Output the (x, y) coordinate of the center of the cell containing the given text.  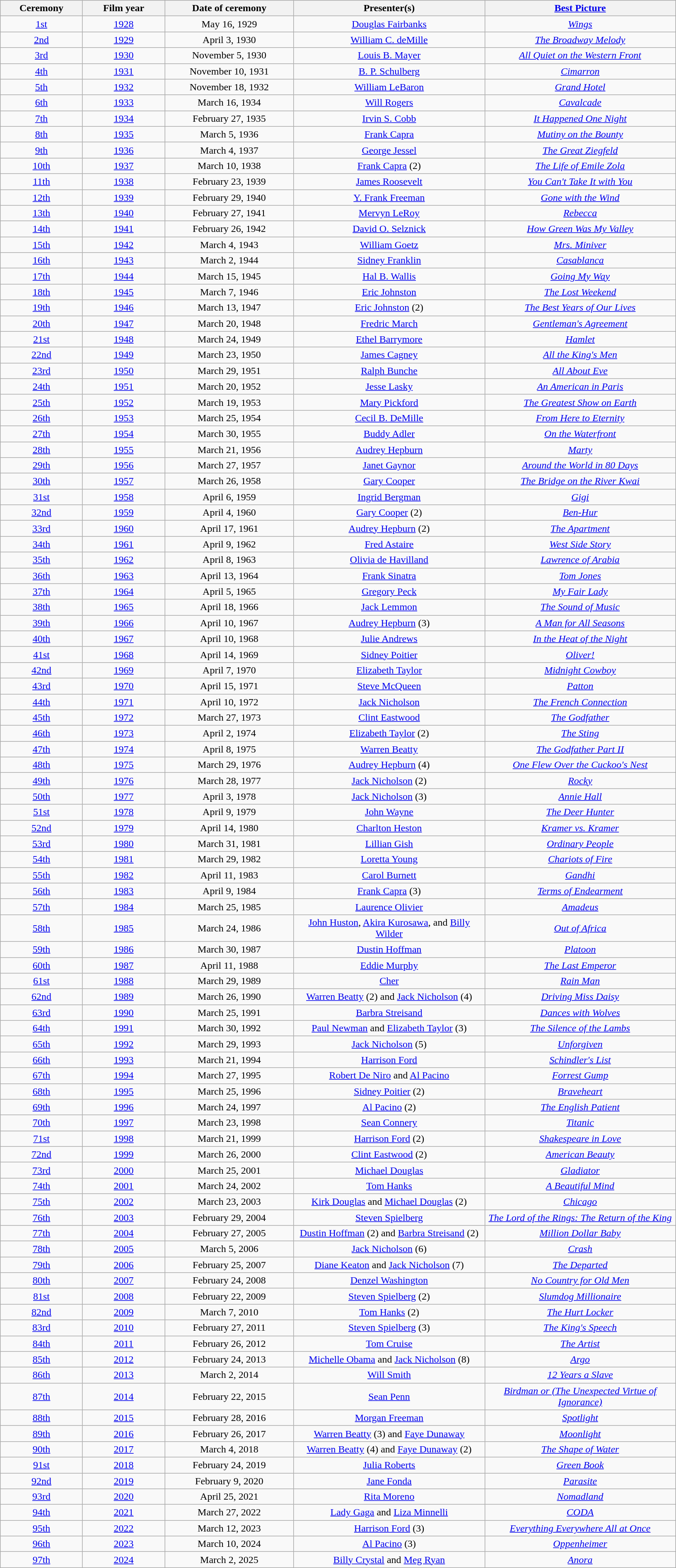
2016 (123, 1433)
Frank Capra (2) (389, 166)
Birdman or (The Unexpected Virtue of Ignorance) (580, 1397)
February 26, 1942 (229, 229)
95th (41, 1528)
Mrs. Miniver (580, 245)
Chicago (580, 1201)
April 11, 1983 (229, 875)
Terms of Endearment (580, 891)
The Broadway Melody (580, 40)
1935 (123, 134)
1944 (123, 276)
2013 (123, 1375)
February 27, 1941 (229, 213)
1986 (123, 949)
Michelle Obama and Jack Nicholson (8) (389, 1359)
Denzel Washington (389, 1281)
The Lost Weekend (580, 292)
2000 (123, 1170)
It Happened One Night (580, 118)
93rd (41, 1497)
Everything Everywhere All at Once (580, 1528)
March 23, 2003 (229, 1201)
Tom Hanks (389, 1186)
Audrey Hepburn (3) (389, 623)
David O. Selznick (389, 229)
March 2, 2014 (229, 1375)
Elizabeth Taylor (2) (389, 733)
March 25, 2001 (229, 1170)
Tom Cruise (389, 1344)
Clint Eastwood (2) (389, 1154)
72nd (41, 1154)
Will Smith (389, 1375)
6th (41, 103)
Annie Hall (580, 796)
All Quiet on the Western Front (580, 55)
Carol Burnett (389, 875)
March 15, 1945 (229, 276)
Hal B. Wallis (389, 276)
April 9, 1979 (229, 812)
41st (41, 654)
1937 (123, 166)
Rita Moreno (389, 1497)
James Roosevelt (389, 181)
April 4, 1960 (229, 513)
Kramer vs. Kramer (580, 828)
Eric Johnston (389, 292)
George Jessel (389, 150)
Ingrid Bergman (389, 497)
Douglas Fairbanks (389, 24)
82nd (41, 1312)
1964 (123, 591)
1967 (123, 639)
Michael Douglas (389, 1170)
March 4, 2018 (229, 1449)
An American in Paris (580, 386)
Nomadland (580, 1497)
March 12, 2023 (229, 1528)
11th (41, 181)
1938 (123, 181)
Julia Roberts (389, 1465)
52nd (41, 828)
2009 (123, 1312)
62nd (41, 997)
31st (41, 497)
1943 (123, 261)
November 18, 1932 (229, 87)
The Silence of the Lambs (580, 1028)
Robert De Niro and Al Pacino (389, 1076)
February 27, 1935 (229, 118)
2024 (123, 1560)
March 24, 1949 (229, 339)
Mutiny on the Bounty (580, 134)
1934 (123, 118)
1969 (123, 670)
The Sound of Music (580, 607)
1940 (123, 213)
97th (41, 1560)
March 2, 2025 (229, 1560)
79th (41, 1265)
2019 (123, 1481)
94th (41, 1513)
The Artist (580, 1344)
2017 (123, 1449)
Shakespeare in Love (580, 1139)
Green Book (580, 1465)
68th (41, 1091)
38th (41, 607)
Steven Spielberg (389, 1217)
1950 (123, 371)
1990 (123, 1013)
Unforgiven (580, 1044)
1980 (123, 844)
Al Pacino (2) (389, 1107)
March 20, 1952 (229, 386)
March 4, 1943 (229, 245)
96th (41, 1544)
2018 (123, 1465)
April 3, 1978 (229, 796)
5th (41, 87)
1936 (123, 150)
Grand Hotel (580, 87)
1959 (123, 513)
92nd (41, 1481)
March 24, 1997 (229, 1107)
15th (41, 245)
1974 (123, 749)
Jack Lemmon (389, 607)
1991 (123, 1028)
32nd (41, 513)
Fred Astaire (389, 544)
59th (41, 949)
56th (41, 891)
March 24, 2002 (229, 1186)
March 7, 1946 (229, 292)
1947 (123, 323)
Frank Sinatra (389, 576)
Mary Pickford (389, 402)
Gentleman's Agreement (580, 323)
Eric Johnston (2) (389, 308)
The English Patient (580, 1107)
Gigi (580, 497)
April 5, 1965 (229, 591)
Oppenheimer (580, 1544)
1933 (123, 103)
March 26, 1990 (229, 997)
1948 (123, 339)
Fredric March (389, 323)
Elizabeth Taylor (389, 670)
1994 (123, 1076)
February 24, 2019 (229, 1465)
March 30, 1955 (229, 434)
Harrison Ford (3) (389, 1528)
Will Rogers (389, 103)
40th (41, 639)
1978 (123, 812)
February 22, 2009 (229, 1296)
West Side Story (580, 544)
1931 (123, 71)
February 22, 2015 (229, 1397)
2021 (123, 1513)
Presenter(s) (389, 8)
Jesse Lasky (389, 386)
1985 (123, 928)
The Lord of the Rings: The Return of the King (580, 1217)
Cimarron (580, 71)
1951 (123, 386)
March 2, 1944 (229, 261)
1963 (123, 576)
Oliver! (580, 654)
Gone with the Wind (580, 198)
March 26, 2000 (229, 1154)
4th (41, 71)
2020 (123, 1497)
You Can't Take It with You (580, 181)
April 7, 1970 (229, 670)
14th (41, 229)
Sean Penn (389, 1397)
Lady Gaga and Liza Minnelli (389, 1513)
2010 (123, 1328)
22nd (41, 355)
B. P. Schulberg (389, 71)
53rd (41, 844)
American Beauty (580, 1154)
1945 (123, 292)
Steven Spielberg (2) (389, 1296)
Million Dollar Baby (580, 1233)
1993 (123, 1060)
April 9, 1962 (229, 544)
The Hurt Locker (580, 1312)
9th (41, 150)
Jack Nicholson (6) (389, 1249)
Olivia de Havilland (389, 560)
Warren Beatty (4) and Faye Dunaway (2) (389, 1449)
46th (41, 733)
February 24, 2008 (229, 1281)
Frank Capra (389, 134)
March 16, 1934 (229, 103)
February 9, 2020 (229, 1481)
73rd (41, 1170)
Barbra Streisand (389, 1013)
Steven Spielberg (3) (389, 1328)
2004 (123, 1233)
CODA (580, 1513)
2022 (123, 1528)
8th (41, 134)
Morgan Freeman (389, 1418)
The Godfather (580, 718)
Gary Cooper (2) (389, 513)
John Wayne (389, 812)
March 25, 1996 (229, 1091)
The Best Years of Our Lives (580, 308)
21st (41, 339)
Eddie Murphy (389, 965)
13th (41, 213)
Janet Gaynor (389, 466)
November 10, 1931 (229, 71)
March 23, 1998 (229, 1123)
Warren Beatty (2) and Jack Nicholson (4) (389, 997)
Casablanca (580, 261)
50th (41, 796)
Forrest Gump (580, 1076)
March 29, 1989 (229, 981)
76th (41, 1217)
87th (41, 1397)
24th (41, 386)
27th (41, 434)
Sidney Poitier (2) (389, 1091)
Mervyn LeRoy (389, 213)
March 30, 1992 (229, 1028)
80th (41, 1281)
Parasite (580, 1481)
34th (41, 544)
69th (41, 1107)
1995 (123, 1091)
Spotlight (580, 1418)
64th (41, 1028)
1954 (123, 434)
Braveheart (580, 1091)
March 10, 2024 (229, 1544)
Tom Jones (580, 576)
1929 (123, 40)
54th (41, 859)
A Man for All Seasons (580, 623)
April 25, 2021 (229, 1497)
March 27, 1957 (229, 466)
1968 (123, 654)
The Life of Emile Zola (580, 166)
Cher (389, 981)
2006 (123, 1265)
James Cagney (389, 355)
1958 (123, 497)
89th (41, 1433)
The Last Emperor (580, 965)
2015 (123, 1418)
Sidney Franklin (389, 261)
1989 (123, 997)
William Goetz (389, 245)
The Godfather Part II (580, 749)
March 25, 1985 (229, 907)
Louis B. Mayer (389, 55)
May 16, 1929 (229, 24)
Kirk Douglas and Michael Douglas (2) (389, 1201)
March 29, 1976 (229, 765)
March 25, 1991 (229, 1013)
Audrey Hepburn (4) (389, 765)
Slumdog Millionaire (580, 1296)
Lawrence of Arabia (580, 560)
Warren Beatty (3) and Faye Dunaway (389, 1433)
The Bridge on the River Kwai (580, 481)
28th (41, 449)
74th (41, 1186)
March 7, 2010 (229, 1312)
1987 (123, 965)
Dustin Hoffman (2) and Barbra Streisand (2) (389, 1233)
70th (41, 1123)
1953 (123, 418)
49th (41, 781)
1939 (123, 198)
Cavalcade (580, 103)
Gandhi (580, 875)
Harrison Ford (389, 1060)
February 29, 2004 (229, 1217)
Rain Man (580, 981)
1966 (123, 623)
1957 (123, 481)
The Sting (580, 733)
30th (41, 481)
March 31, 1981 (229, 844)
2005 (123, 1249)
29th (41, 466)
44th (41, 702)
Chariots of Fire (580, 859)
48th (41, 765)
March 21, 1956 (229, 449)
2012 (123, 1359)
No Country for Old Men (580, 1281)
20th (41, 323)
Best Picture (580, 8)
Y. Frank Freeman (389, 198)
Titanic (580, 1123)
1996 (123, 1107)
March 28, 1977 (229, 781)
Rocky (580, 781)
1998 (123, 1139)
Around the World in 80 Days (580, 466)
March 20, 1948 (229, 323)
April 6, 1959 (229, 497)
On the Waterfront (580, 434)
Cecil B. DeMille (389, 418)
April 8, 1975 (229, 749)
March 5, 2006 (229, 1249)
April 17, 1961 (229, 528)
Jane Fonda (389, 1481)
Crash (580, 1249)
1975 (123, 765)
Ethel Barrymore (389, 339)
Out of Africa (580, 928)
April 13, 1964 (229, 576)
March 5, 1936 (229, 134)
45th (41, 718)
Frank Capra (3) (389, 891)
18th (41, 292)
Irvin S. Cobb (389, 118)
February 29, 1940 (229, 198)
All About Eve (580, 371)
March 23, 1950 (229, 355)
90th (41, 1449)
April 18, 1966 (229, 607)
Wings (580, 24)
Warren Beatty (389, 749)
In the Heat of the Night (580, 639)
Steve McQueen (389, 686)
1981 (123, 859)
Audrey Hepburn (389, 449)
March 21, 1999 (229, 1139)
March 24, 1986 (229, 928)
March 29, 1951 (229, 371)
1928 (123, 24)
Jack Nicholson (3) (389, 796)
My Fair Lady (580, 591)
March 30, 1987 (229, 949)
Schindler's List (580, 1060)
42nd (41, 670)
23rd (41, 371)
The French Connection (580, 702)
Ceremony (41, 8)
The Apartment (580, 528)
1941 (123, 229)
From Here to Eternity (580, 418)
81st (41, 1296)
Julie Andrews (389, 639)
March 27, 1973 (229, 718)
February 23, 1939 (229, 181)
Hamlet (580, 339)
Al Pacino (3) (389, 1544)
March 26, 1958 (229, 481)
25th (41, 402)
William LeBaron (389, 87)
Anora (580, 1560)
Amadeus (580, 907)
April 2, 1974 (229, 733)
17th (41, 276)
The King's Speech (580, 1328)
The Departed (580, 1265)
Buddy Adler (389, 434)
66th (41, 1060)
Clint Eastwood (389, 718)
April 14, 1980 (229, 828)
83rd (41, 1328)
March 29, 1982 (229, 859)
1960 (123, 528)
November 5, 1930 (229, 55)
Marty (580, 449)
Moonlight (580, 1433)
February 27, 2005 (229, 1233)
Sidney Poitier (389, 654)
36th (41, 576)
1962 (123, 560)
16th (41, 261)
12 Years a Slave (580, 1375)
1932 (123, 87)
April 10, 1967 (229, 623)
Film year (123, 8)
Sean Connery (389, 1123)
78th (41, 1249)
Rebecca (580, 213)
March 21, 1994 (229, 1060)
April 15, 1971 (229, 686)
Dustin Hoffman (389, 949)
37th (41, 591)
71st (41, 1139)
3rd (41, 55)
58th (41, 928)
2002 (123, 1201)
1970 (123, 686)
35th (41, 560)
Charlton Heston (389, 828)
Gladiator (580, 1170)
1982 (123, 875)
1983 (123, 891)
The Shape of Water (580, 1449)
February 24, 2013 (229, 1359)
2008 (123, 1296)
April 3, 1930 (229, 40)
April 9, 1984 (229, 891)
March 10, 1938 (229, 166)
1972 (123, 718)
1946 (123, 308)
All the King's Men (580, 355)
A Beautiful Mind (580, 1186)
2007 (123, 1281)
85th (41, 1359)
April 10, 1972 (229, 702)
February 26, 2017 (229, 1433)
March 27, 2022 (229, 1513)
April 11, 1988 (229, 965)
Laurence Olivier (389, 907)
The Greatest Show on Earth (580, 402)
1971 (123, 702)
39th (41, 623)
12th (41, 198)
1955 (123, 449)
Lillian Gish (389, 844)
March 4, 1937 (229, 150)
Date of ceremony (229, 8)
1965 (123, 607)
Platoon (580, 949)
1956 (123, 466)
57th (41, 907)
19th (41, 308)
2011 (123, 1344)
1930 (123, 55)
Ordinary People (580, 844)
March 25, 1954 (229, 418)
33rd (41, 528)
Gregory Peck (389, 591)
February 26, 2012 (229, 1344)
Tom Hanks (2) (389, 1312)
86th (41, 1375)
Midnight Cowboy (580, 670)
67th (41, 1076)
1984 (123, 907)
Ralph Bunche (389, 371)
Ben-Hur (580, 513)
The Deer Hunter (580, 812)
February 28, 2016 (229, 1418)
51st (41, 812)
1976 (123, 781)
How Green Was My Valley (580, 229)
Gary Cooper (389, 481)
91st (41, 1465)
1999 (123, 1154)
Patton (580, 686)
1977 (123, 796)
Driving Miss Daisy (580, 997)
77th (41, 1233)
60th (41, 965)
1988 (123, 981)
Jack Nicholson (5) (389, 1044)
Jack Nicholson (389, 702)
10th (41, 166)
2001 (123, 1186)
26th (41, 418)
55th (41, 875)
2023 (123, 1544)
March 13, 1947 (229, 308)
61st (41, 981)
47th (41, 749)
1979 (123, 828)
1952 (123, 402)
Loretta Young (389, 859)
63rd (41, 1013)
65th (41, 1044)
1949 (123, 355)
Going My Way (580, 276)
April 10, 1968 (229, 639)
2003 (123, 1217)
Billy Crystal and Meg Ryan (389, 1560)
April 14, 1969 (229, 654)
1997 (123, 1123)
William C. deMille (389, 40)
1st (41, 24)
The Great Ziegfeld (580, 150)
43rd (41, 686)
Dances with Wolves (580, 1013)
2nd (41, 40)
75th (41, 1201)
Diane Keaton and Jack Nicholson (7) (389, 1265)
1973 (123, 733)
1961 (123, 544)
April 8, 1963 (229, 560)
Jack Nicholson (2) (389, 781)
88th (41, 1418)
February 27, 2011 (229, 1328)
84th (41, 1344)
February 25, 2007 (229, 1265)
John Huston, Akira Kurosawa, and Billy Wilder (389, 928)
2014 (123, 1397)
1942 (123, 245)
Harrison Ford (2) (389, 1139)
1992 (123, 1044)
One Flew Over the Cuckoo's Nest (580, 765)
March 19, 1953 (229, 402)
March 29, 1993 (229, 1044)
Argo (580, 1359)
March 27, 1995 (229, 1076)
7th (41, 118)
Audrey Hepburn (2) (389, 528)
Paul Newman and Elizabeth Taylor (3) (389, 1028)
